Find where the given text appears and provide that cell's center as [x, y] coordinate. 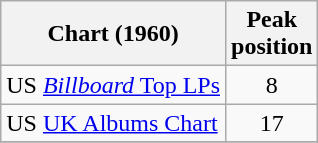
Peakposition [272, 34]
17 [272, 123]
US UK Albums Chart [114, 123]
Chart (1960) [114, 34]
US Billboard Top LPs [114, 85]
8 [272, 85]
